Locate the cell with the specified text and output its [X, Y] center coordinate. 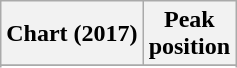
Peakposition [189, 34]
Chart (2017) [72, 34]
